Output the (X, Y) coordinate of the center of the cell containing the given text.  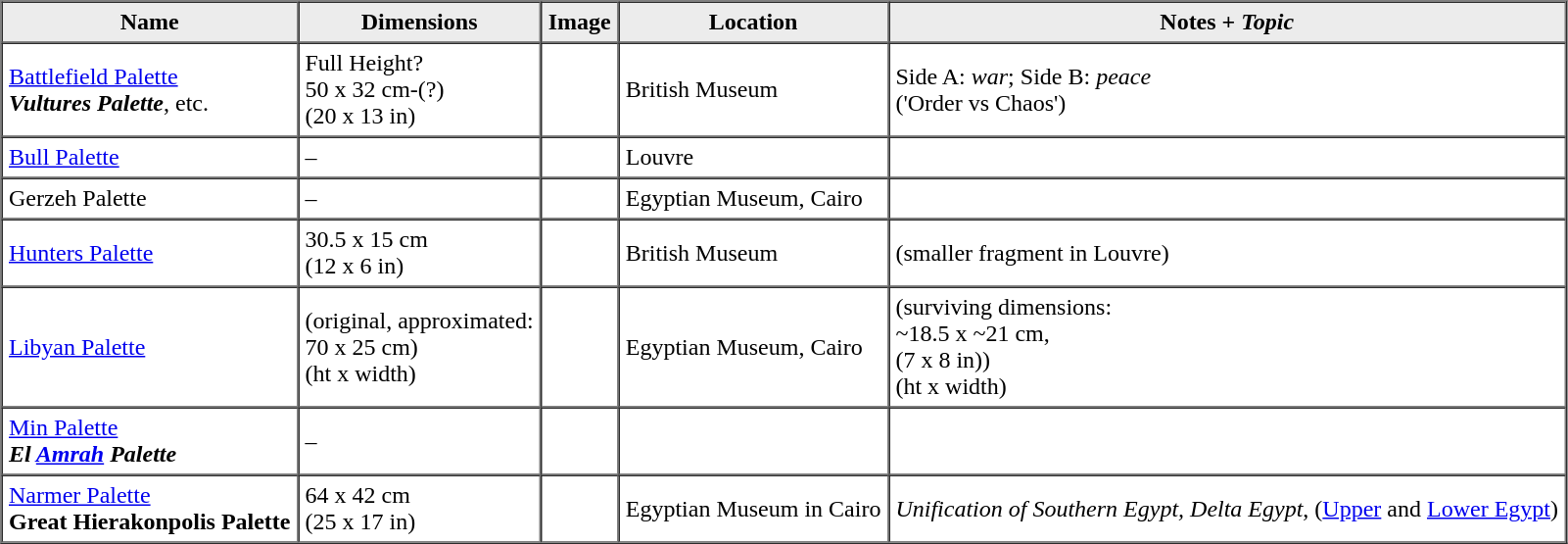
Full Height?50 x 32 cm-(?)(20 x 13 in) (419, 90)
(original, approximated:70 x 25 cm)(ht x width) (419, 347)
Notes + Topic (1227, 23)
Side A: war; Side B: peace('Order vs Chaos') (1227, 90)
Louvre (753, 158)
Hunters Palette (151, 253)
Libyan Palette (151, 347)
Name (151, 23)
Unification of Southern Egypt, Delta Egypt, (Upper and Lower Egypt) (1227, 508)
(smaller fragment in Louvre) (1227, 253)
Image (580, 23)
30.5 x 15 cm(12 x 6 in) (419, 253)
(surviving dimensions:~18.5 x ~21 cm, (7 x 8 in))(ht x width) (1227, 347)
Bull Palette (151, 158)
Dimensions (419, 23)
Egyptian Museum in Cairo (753, 508)
64 x 42 cm(25 x 17 in) (419, 508)
Battlefield PaletteVultures Palette, etc. (151, 90)
Narmer PaletteGreat Hierakonpolis Palette (151, 508)
Location (753, 23)
Min PaletteEl Amrah Palette (151, 441)
Gerzeh Palette (151, 199)
